For the text-containing cell, return its midpoint in [x, y] coordinate format. 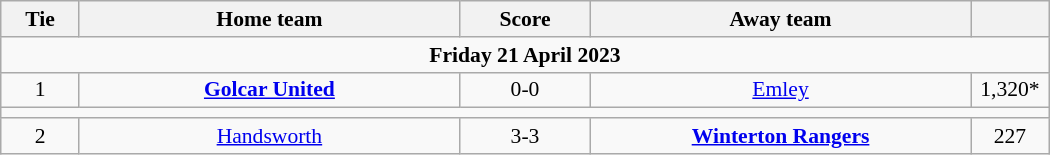
227 [1010, 136]
Away team [781, 19]
0-0 [524, 90]
Home team [269, 19]
Emley [781, 90]
Friday 21 April 2023 [525, 55]
Tie [40, 19]
Score [524, 19]
Handsworth [269, 136]
3-3 [524, 136]
1,320* [1010, 90]
2 [40, 136]
1 [40, 90]
Winterton Rangers [781, 136]
Golcar United [269, 90]
